Return the (X, Y) coordinate for the center point of the cell that contains the specified text.  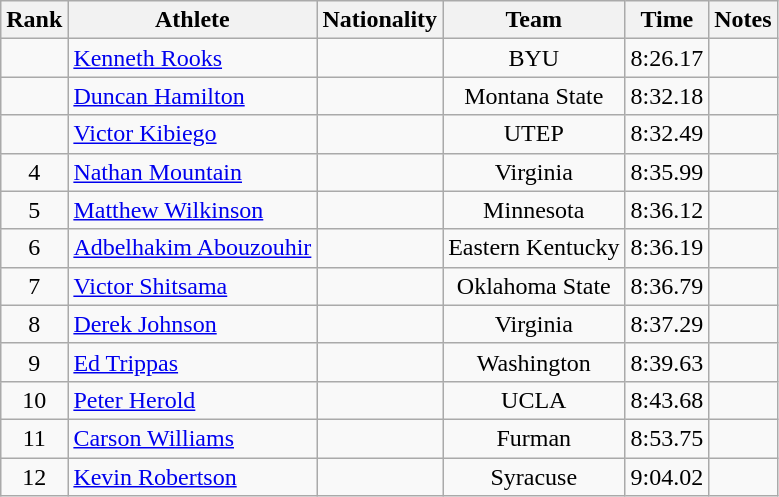
6 (34, 248)
Kevin Robertson (192, 477)
Athlete (192, 20)
9 (34, 362)
Oklahoma State (534, 286)
12 (34, 477)
Peter Herold (192, 400)
Notes (743, 20)
8:26.17 (667, 58)
BYU (534, 58)
5 (34, 210)
Nationality (380, 20)
8:36.12 (667, 210)
Kenneth Rooks (192, 58)
8:36.79 (667, 286)
8 (34, 324)
8:36.19 (667, 248)
8:32.49 (667, 134)
8:43.68 (667, 400)
Duncan Hamilton (192, 96)
Nathan Mountain (192, 172)
8:39.63 (667, 362)
Eastern Kentucky (534, 248)
UCLA (534, 400)
10 (34, 400)
7 (34, 286)
Minnesota (534, 210)
Victor Kibiego (192, 134)
4 (34, 172)
Matthew Wilkinson (192, 210)
8:35.99 (667, 172)
9:04.02 (667, 477)
Carson Williams (192, 438)
8:53.75 (667, 438)
Syracuse (534, 477)
UTEP (534, 134)
Victor Shitsama (192, 286)
Rank (34, 20)
Derek Johnson (192, 324)
Washington (534, 362)
Time (667, 20)
Montana State (534, 96)
Ed Trippas (192, 362)
Furman (534, 438)
8:37.29 (667, 324)
11 (34, 438)
Team (534, 20)
Adbelhakim Abouzouhir (192, 248)
8:32.18 (667, 96)
